Identify which cell holds the provided text, then report its [X, Y] central coordinate. 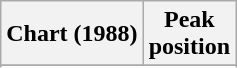
Peakposition [189, 34]
Chart (1988) [72, 34]
